From the cell containing the given text, extract its center point as [x, y] coordinate. 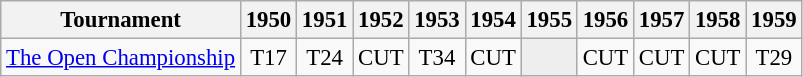
Tournament [121, 20]
1957 [661, 20]
1950 [268, 20]
T34 [437, 58]
1959 [774, 20]
1951 [325, 20]
1952 [381, 20]
T17 [268, 58]
1956 [605, 20]
T24 [325, 58]
The Open Championship [121, 58]
1954 [493, 20]
T29 [774, 58]
1955 [549, 20]
1958 [718, 20]
1953 [437, 20]
